Determine the (x, y) coordinate at the center of the cell enclosing the given text.  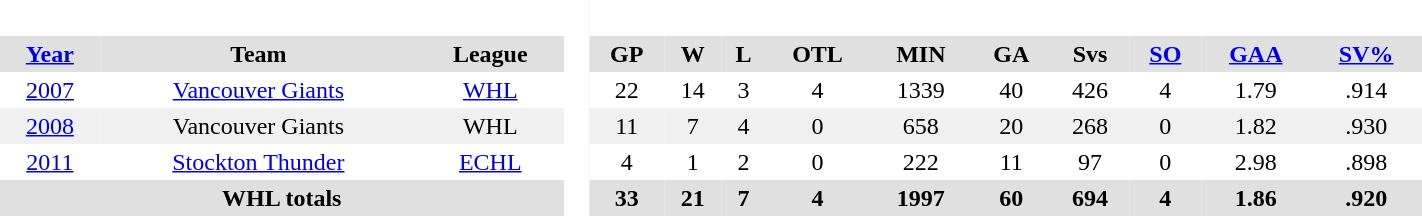
GP (627, 54)
426 (1090, 90)
WHL totals (282, 198)
Svs (1090, 54)
97 (1090, 162)
21 (693, 198)
GAA (1256, 54)
222 (921, 162)
.914 (1366, 90)
L (744, 54)
33 (627, 198)
GA (1012, 54)
3 (744, 90)
268 (1090, 126)
1997 (921, 198)
League (490, 54)
2007 (50, 90)
Stockton Thunder (258, 162)
.898 (1366, 162)
MIN (921, 54)
2 (744, 162)
Team (258, 54)
1.86 (1256, 198)
14 (693, 90)
22 (627, 90)
658 (921, 126)
ECHL (490, 162)
.930 (1366, 126)
OTL (817, 54)
40 (1012, 90)
2011 (50, 162)
W (693, 54)
1.79 (1256, 90)
1339 (921, 90)
1.82 (1256, 126)
2.98 (1256, 162)
SO (1165, 54)
694 (1090, 198)
.920 (1366, 198)
SV% (1366, 54)
1 (693, 162)
2008 (50, 126)
60 (1012, 198)
20 (1012, 126)
Year (50, 54)
